Identify which cell holds the provided text, then report its [X, Y] central coordinate. 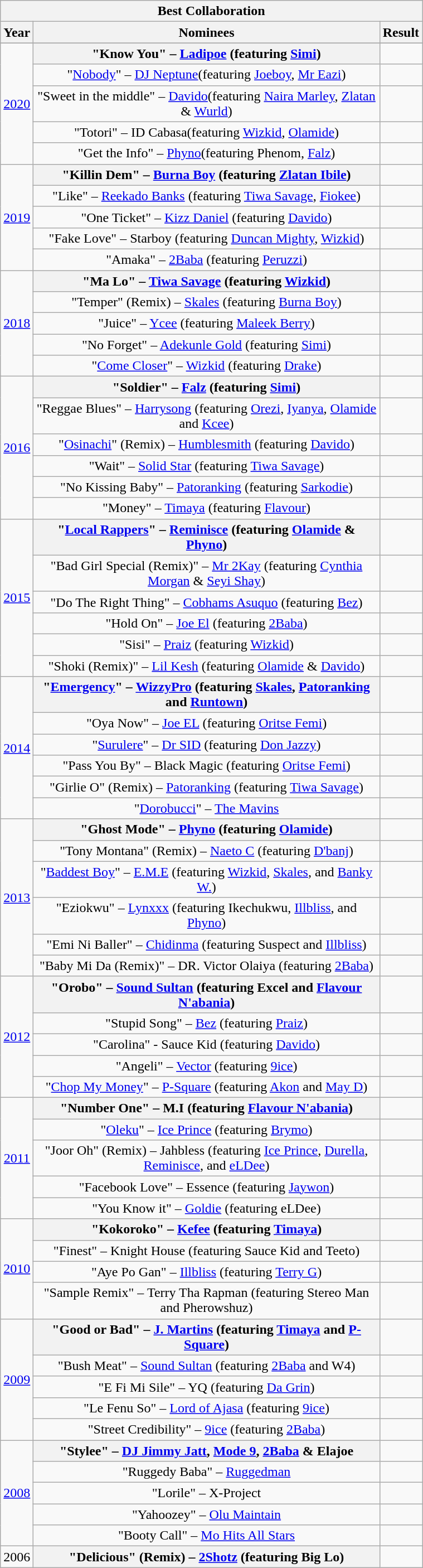
"Oya Now" – Joe EL (featuring Oritse Femi) [206, 723]
"Soldier" – Falz (featuring Simi) [206, 387]
"Emi Ni Baller" – Chidinma (featuring Suspect and Illbliss) [206, 944]
"Wait" – Solid Star (featuring Tiwa Savage) [206, 466]
"Orobo" – Sound Sultan (featuring Excel and Flavour N'abania) [206, 994]
2009 [17, 1379]
"Sweet in the middle" – Davido(featuring Naira Marley, Zlatan & Wurld) [206, 104]
Best Collaboration [212, 11]
"You Know it" – Goldie (featuring eLDee) [206, 1208]
Nominees [206, 32]
"Booty Call" – Mo Hits All Stars [206, 1536]
"Kokoroko" – Kefee (featuring Timaya) [206, 1229]
"Amaka" – 2Baba (featuring Peruzzi) [206, 259]
2020 [17, 104]
"Baby Mi Da (Remix)" – DR. Victor Olaiya (featuring 2Baba) [206, 966]
"Sample Remix" – Terry Tha Rapman (featuring Stereo Man and Pherowshuz) [206, 1301]
"E Fi Mi Sile" – YQ (featuring Da Grin) [206, 1387]
"Come Closer" – Wizkid (featuring Drake) [206, 366]
"Facebook Love" – Essence (featuring Jaywon) [206, 1187]
"Angeli" – Vector (featuring 9ice) [206, 1066]
2013 [17, 898]
2012 [17, 1036]
"Shoki (Remix)" – Lil Kesh (featuring Olamide & Davido) [206, 665]
"Baddest Boy" – E.M.E (featuring Wizkid, Skales, and Banky W.) [206, 879]
"Do The Right Thing" – Cobhams Asuquo (featuring Bez) [206, 602]
"Ma Lo" – Tiwa Savage (featuring Wizkid) [206, 281]
"Killin Dem" – Burna Boy (featuring Zlatan Ibile) [206, 175]
Year [17, 32]
"Nobody" – DJ Neptune(featuring Joeboy, Mr Eazi) [206, 75]
"Emergency" – WizzyPro (featuring Skales, Patoranking and Runtown) [206, 695]
"Le Fenu So" – Lord of Ajasa (featuring 9ice) [206, 1408]
"Fake Love" – Starboy (featuring Duncan Mighty, Wizkid) [206, 238]
"Joor Oh" (Remix) – Jahbless (featuring Ice Prince, Durella, Reminisce, and eLDee) [206, 1158]
"Yahoozey" – Olu Maintain [206, 1514]
"Know You" – Ladipoe (featuring Simi) [206, 54]
"Chop My Money" – P-Square (featuring Akon and May D) [206, 1087]
"Temper" (Remix) – Skales (featuring Burna Boy) [206, 302]
"Hold On" – Joe El (featuring 2Baba) [206, 623]
"Stupid Song" – Bez (featuring Praiz) [206, 1023]
"Sisi" – Praiz (featuring Wizkid) [206, 644]
"Aye Po Gan" – Illbliss (featuring Terry G) [206, 1272]
"Get the Info" – Phyno(featuring Phenom, Falz) [206, 153]
2015 [17, 597]
"Local Rappers" – Reminisce (featuring Olamide & Phyno) [206, 537]
"Good or Bad" – J. Martins (featuring Timaya and P-Square) [206, 1337]
"Like" – Reekado Banks (featuring Tiwa Savage, Fiokee) [206, 196]
"Pass You By" – Black Magic (featuring Oritse Femi) [206, 766]
"Totori" – ID Cabasa(featuring Wizkid, Olamide) [206, 132]
2010 [17, 1268]
"Lorile" – X-Project [206, 1493]
"Girlie O" (Remix) – Patoranking (featuring Tiwa Savage) [206, 787]
2014 [17, 747]
"One Ticket" – Kizz Daniel (featuring Davido) [206, 217]
"Osinachi" (Remix) – Humblesmith (featuring Davido) [206, 445]
"Eziokwu" – Lynxxx (featuring Ikechukwu, Illbliss, and Phyno) [206, 916]
2006 [17, 1557]
"Money" – Timaya (featuring Flavour) [206, 508]
"Street Credibility" – 9ice (featuring 2Baba) [206, 1429]
2018 [17, 323]
"No Kissing Baby" – Patoranking (featuring Sarkodie) [206, 487]
"Dorobucci" – The Mavins [206, 808]
"Surulere" – Dr SID (featuring Don Jazzy) [206, 745]
"Bush Meat" – Sound Sultan (featuring 2Baba and W4) [206, 1366]
"Bad Girl Special (Remix)" – Mr 2Kay (featuring Cynthia Morgan & Seyi Shay) [206, 573]
"Stylee" – DJ Jimmy Jatt, Mode 9, 2Baba & Elajoe [206, 1451]
2016 [17, 447]
"Delicious" (Remix) – 2Shotz (featuring Big Lo) [206, 1557]
"Juice" – Ycee (featuring Maleek Berry) [206, 324]
2019 [17, 217]
"Reggae Blues" – Harrysong (featuring Orezi, Iyanya, Olamide and Kcee) [206, 416]
"Number One" – M.I (featuring Flavour N'abania) [206, 1108]
"Ghost Mode" – Phyno (featuring Olamide) [206, 829]
"Ruggedy Baba" – Ruggedman [206, 1472]
2008 [17, 1493]
2011 [17, 1158]
"Oleku" – Ice Prince (featuring Brymo) [206, 1130]
"No Forget" – Adekunle Gold (featuring Simi) [206, 345]
"Finest" – Knight House (featuring Sauce Kid and Teeto) [206, 1251]
"Tony Montana" (Remix) – Naeto C (featuring D'banj) [206, 851]
"Carolina" - Sauce Kid (featuring Davido) [206, 1044]
Result [401, 32]
